Return (X, Y) of the center of cell containing provided text 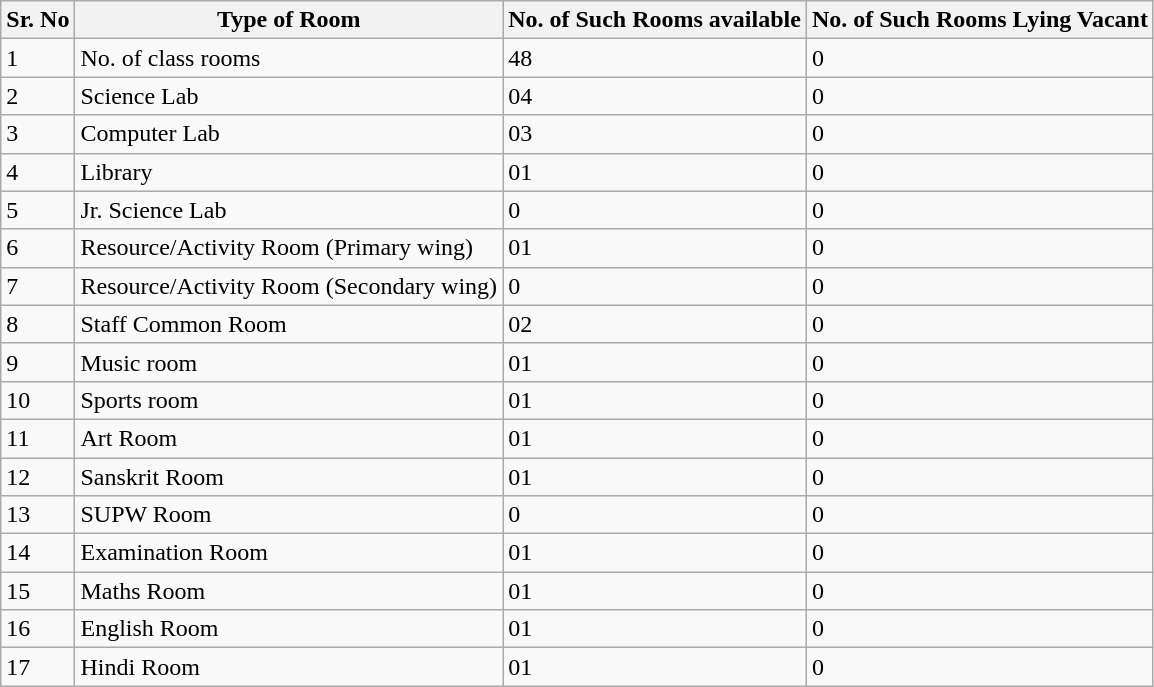
15 (38, 591)
8 (38, 324)
17 (38, 667)
Jr. Science Lab (289, 210)
9 (38, 362)
Sr. No (38, 20)
11 (38, 438)
6 (38, 248)
03 (655, 134)
Sanskrit Room (289, 477)
7 (38, 286)
5 (38, 210)
Computer Lab (289, 134)
1 (38, 58)
Art Room (289, 438)
48 (655, 58)
Resource/Activity Room (Primary wing) (289, 248)
SUPW Room (289, 515)
English Room (289, 629)
04 (655, 96)
Examination Room (289, 553)
Music room (289, 362)
Maths Room (289, 591)
13 (38, 515)
No. of Such Rooms Lying Vacant (980, 20)
12 (38, 477)
16 (38, 629)
No. of Such Rooms available (655, 20)
14 (38, 553)
10 (38, 400)
02 (655, 324)
Sports room (289, 400)
2 (38, 96)
4 (38, 172)
Science Lab (289, 96)
Resource/Activity Room (Secondary wing) (289, 286)
Library (289, 172)
3 (38, 134)
No. of class rooms (289, 58)
Type of Room (289, 20)
Staff Common Room (289, 324)
Hindi Room (289, 667)
